Determine the (x, y) coordinate at the center of the cell enclosing the given text.  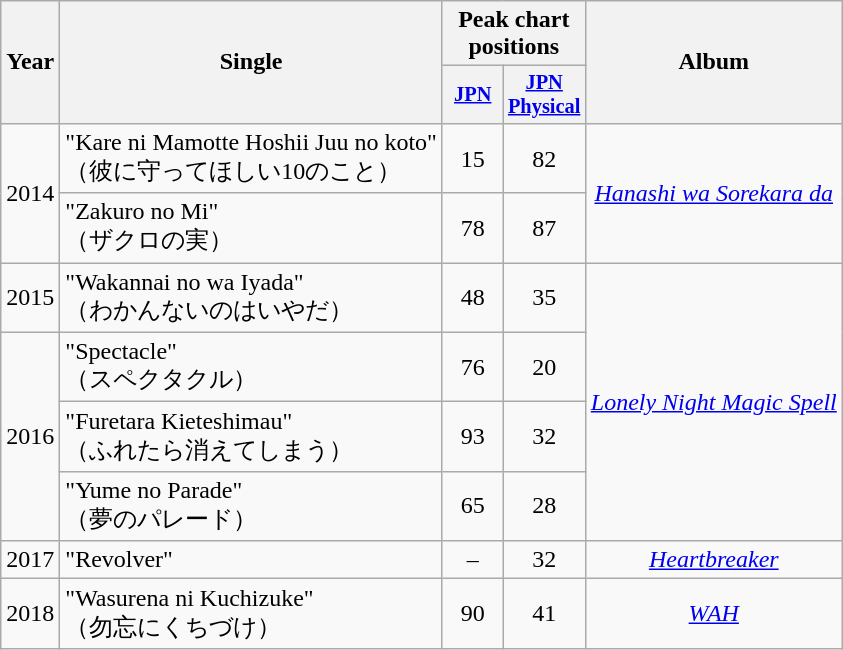
20 (544, 367)
Peak chart positions (514, 34)
– (472, 560)
82 (544, 158)
35 (544, 298)
76 (472, 367)
Hanashi wa Sorekara da (714, 192)
JPNPhysical (544, 95)
93 (472, 437)
87 (544, 228)
2015 (30, 298)
65 (472, 506)
15 (472, 158)
78 (472, 228)
"Revolver" (252, 560)
48 (472, 298)
"Yume no Parade"（夢のパレード） (252, 506)
JPN (472, 95)
28 (544, 506)
"Wakannai no wa Iyada"（わかんないのはいやだ） (252, 298)
"Furetara Kieteshimau"（ふれたら消えてしまう） (252, 437)
Heartbreaker (714, 560)
Lonely Night Magic Spell (714, 402)
Single (252, 62)
Album (714, 62)
2018 (30, 614)
90 (472, 614)
Year (30, 62)
"Kare ni Mamotte Hoshii Juu no koto"（彼に守ってほしい10のこと） (252, 158)
2016 (30, 436)
41 (544, 614)
"Zakuro no Mi"（ザクロの実） (252, 228)
"Spectacle"（スペクタクル） (252, 367)
WAH (714, 614)
"Wasurena ni Kuchizuke"（勿忘にくちづけ） (252, 614)
2014 (30, 192)
2017 (30, 560)
